Return the [X, Y] coordinate for the center point of the cell that contains the specified text.  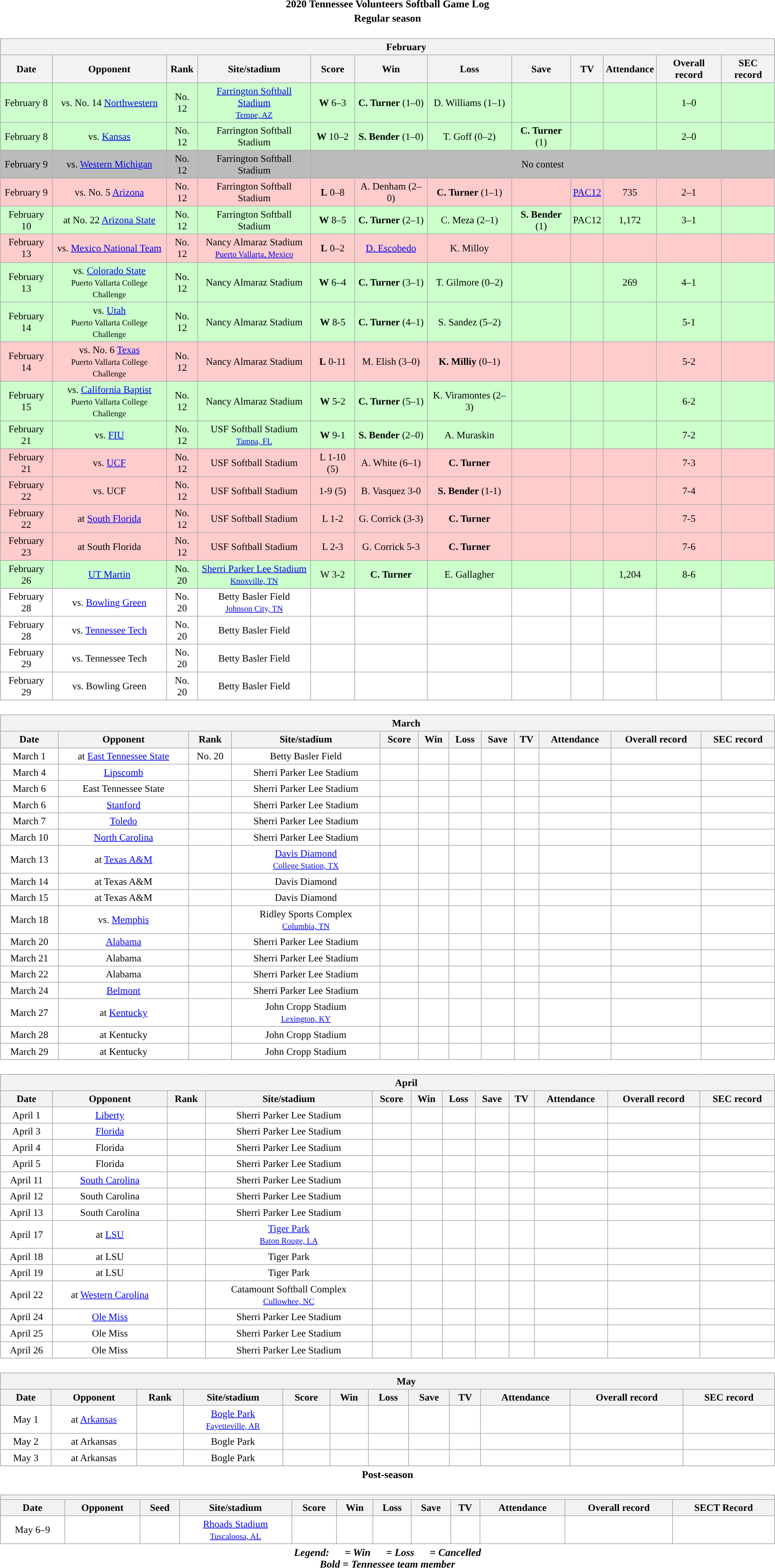
K. Milliy (0–1) [470, 361]
5-1 [689, 322]
April 4 [27, 1147]
4–1 [689, 282]
A. White (6–1) [391, 463]
April 24 [27, 1317]
March 21 [29, 958]
S. Sandez (5–2) [470, 322]
Catamount Softball ComplexCullowhee, NC [289, 1295]
at No. 22 Arizona State [109, 221]
March 13 [29, 859]
Toledo [124, 821]
Seed [160, 1508]
C. Turner (4–1) [391, 322]
L 2-3 [333, 547]
Ridley Sports ComplexColumbia, TN [306, 920]
Sherri Parker Lee StadiumKnoxville, TN [254, 575]
C. Turner (1–1) [470, 192]
UT Martin [109, 575]
Bogle ParkFayetteville, AR [233, 1419]
Stanford [124, 805]
T. Gilmore (0–2) [470, 282]
W 8-5 [333, 322]
vs. No. 6 TexasPuerto Vallarta College Challenge [109, 361]
Liberty [110, 1115]
Lipscomb [124, 772]
SECT Record [724, 1508]
Davis DiamondCollege Station, TX [306, 859]
April 5 [27, 1164]
March 27 [29, 1012]
3–1 [689, 221]
April 22 [27, 1295]
East Tennessee State [124, 788]
7-5 [689, 518]
March 7 [29, 821]
March 29 [29, 1051]
C. Meza (2–1) [470, 221]
April 25 [27, 1333]
735 [630, 192]
5-2 [689, 361]
7-2 [689, 434]
1–0 [689, 103]
April 11 [27, 1180]
269 [630, 282]
vs. Western Michigan [109, 164]
April 12 [27, 1196]
February 26 [26, 575]
March 24 [29, 991]
2–0 [689, 137]
W 3-2 [333, 575]
May 3 [26, 1458]
May 1 [26, 1419]
W 10–2 [333, 137]
North Carolina [124, 837]
May [387, 1381]
May 2 [26, 1441]
W 9-1 [333, 434]
vs. No. 5 Arizona [109, 192]
D. Williams (1–1) [470, 103]
Belmont [124, 991]
USF Softball StadiumTampa, FL [254, 434]
E. Gallagher [470, 575]
vs. UtahPuerto Vallarta College Challenge [109, 322]
John Cropp StadiumLexington, KY [306, 1012]
W 6–4 [333, 282]
T. Goff (0–2) [470, 137]
6-2 [689, 401]
April 1 [27, 1115]
March 14 [29, 881]
April 17 [27, 1235]
1,204 [630, 575]
April 19 [27, 1273]
at East Tennessee State [124, 756]
March 15 [29, 898]
C. Turner (1–0) [391, 103]
C. Turner (5–1) [391, 401]
7-3 [689, 463]
February 23 [26, 547]
at Western Carolina [110, 1295]
April [387, 1083]
February 10 [26, 221]
April 13 [27, 1212]
L 1-2 [333, 518]
K. Viramontes (2–3) [470, 401]
L 0–2 [333, 248]
Tiger ParkBaton Rouge, LA [289, 1235]
S. Bender (1) [541, 221]
vs. Memphis [124, 920]
L 0-11 [333, 361]
March 18 [29, 920]
vs. Mexico National Team [109, 248]
April 3 [27, 1131]
A. Muraskin [470, 434]
1,172 [630, 221]
W 8–5 [333, 221]
vs. Colorado StatePuerto Vallarta College Challenge [109, 282]
March 22 [29, 974]
L 1-10 (5) [333, 463]
vs. Kansas [109, 137]
7-4 [689, 491]
1-9 (5) [333, 491]
February [387, 47]
G. Corrick (3-3) [391, 518]
S. Bender (1–0) [391, 137]
Farrington Softball StadiumTempe, AZ [254, 103]
C. Turner (2–1) [391, 221]
S. Bender (2–0) [391, 434]
vs. FIU [109, 434]
Nancy Almaraz StadiumPuerto Vallarta, Mexico [254, 248]
April 26 [27, 1350]
May 6–9 [33, 1530]
7-6 [689, 547]
No contest [542, 164]
March 28 [29, 1035]
April 18 [27, 1257]
Rhoads StadiumTuscaloosa, AL [235, 1530]
G. Corrick 5-3 [391, 547]
March 4 [29, 772]
vs. No. 14 Northwestern [109, 103]
February 15 [26, 401]
Betty Basler FieldJohnson City, TN [254, 602]
March 1 [29, 756]
2–1 [689, 192]
W 5-2 [333, 401]
March 10 [29, 837]
M. Elish (3–0) [391, 361]
vs. California BaptistPuerto Vallarta College Challenge [109, 401]
March 20 [29, 942]
B. Vasquez 3-0 [391, 491]
D. Escobedo [391, 248]
K. Milloy [470, 248]
C. Turner (1) [541, 137]
8-6 [689, 575]
S. Bender (1-1) [470, 491]
W 6–3 [333, 103]
A. Denham (2–0) [391, 192]
C. Turner (3–1) [391, 282]
L 0–8 [333, 192]
March [387, 723]
